Scan for the cell matching the given text and deliver its [X, Y] coordinate at center. 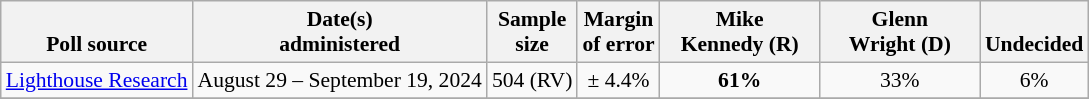
± 4.4% [618, 80]
Samplesize [532, 32]
61% [740, 80]
Undecided [1034, 32]
MikeKennedy (R) [740, 32]
August 29 – September 19, 2024 [340, 80]
33% [900, 80]
504 (RV) [532, 80]
Date(s)administered [340, 32]
GlennWright (D) [900, 32]
Poll source [97, 32]
Lighthouse Research [97, 80]
Marginof error [618, 32]
6% [1034, 80]
